Scan for the cell matching the given text and deliver its [X, Y] coordinate at center. 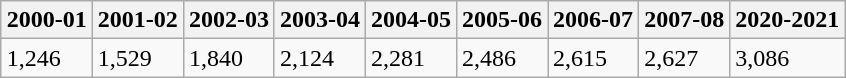
1,840 [228, 58]
3,086 [788, 58]
2,124 [320, 58]
2,615 [594, 58]
1,529 [138, 58]
2007-08 [684, 20]
2004-05 [410, 20]
2000-01 [46, 20]
2020-2021 [788, 20]
2005-06 [502, 20]
2,486 [502, 58]
2002-03 [228, 20]
1,246 [46, 58]
2,627 [684, 58]
2,281 [410, 58]
2006-07 [594, 20]
2001-02 [138, 20]
2003-04 [320, 20]
